Return the (X, Y) coordinate for the center point of the cell that contains the specified text.  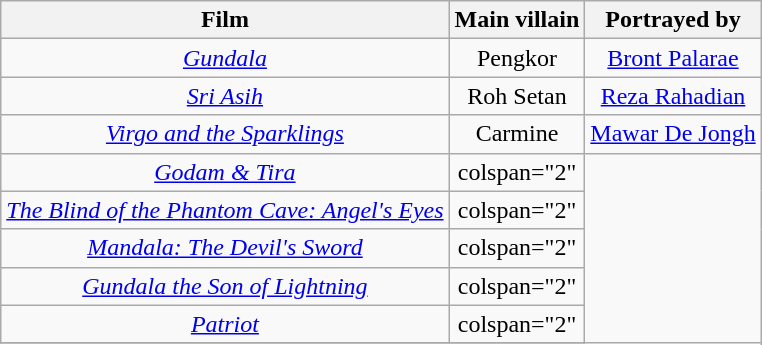
Gundala (225, 58)
Roh Setan (517, 96)
Patriot (225, 324)
The Blind of the Phantom Cave: Angel's Eyes (225, 210)
Mandala: The Devil's Sword (225, 248)
Sri Asih (225, 96)
Bront Palarae (673, 58)
Gundala the Son of Lightning (225, 286)
Main villain (517, 20)
Mawar De Jongh (673, 134)
Godam & Tira (225, 172)
Virgo and the Sparklings (225, 134)
Pengkor (517, 58)
Film (225, 20)
Reza Rahadian (673, 96)
Portrayed by (673, 20)
Carmine (517, 134)
